Detect which cell encompasses the target text, then output its [X, Y] center coordinate. 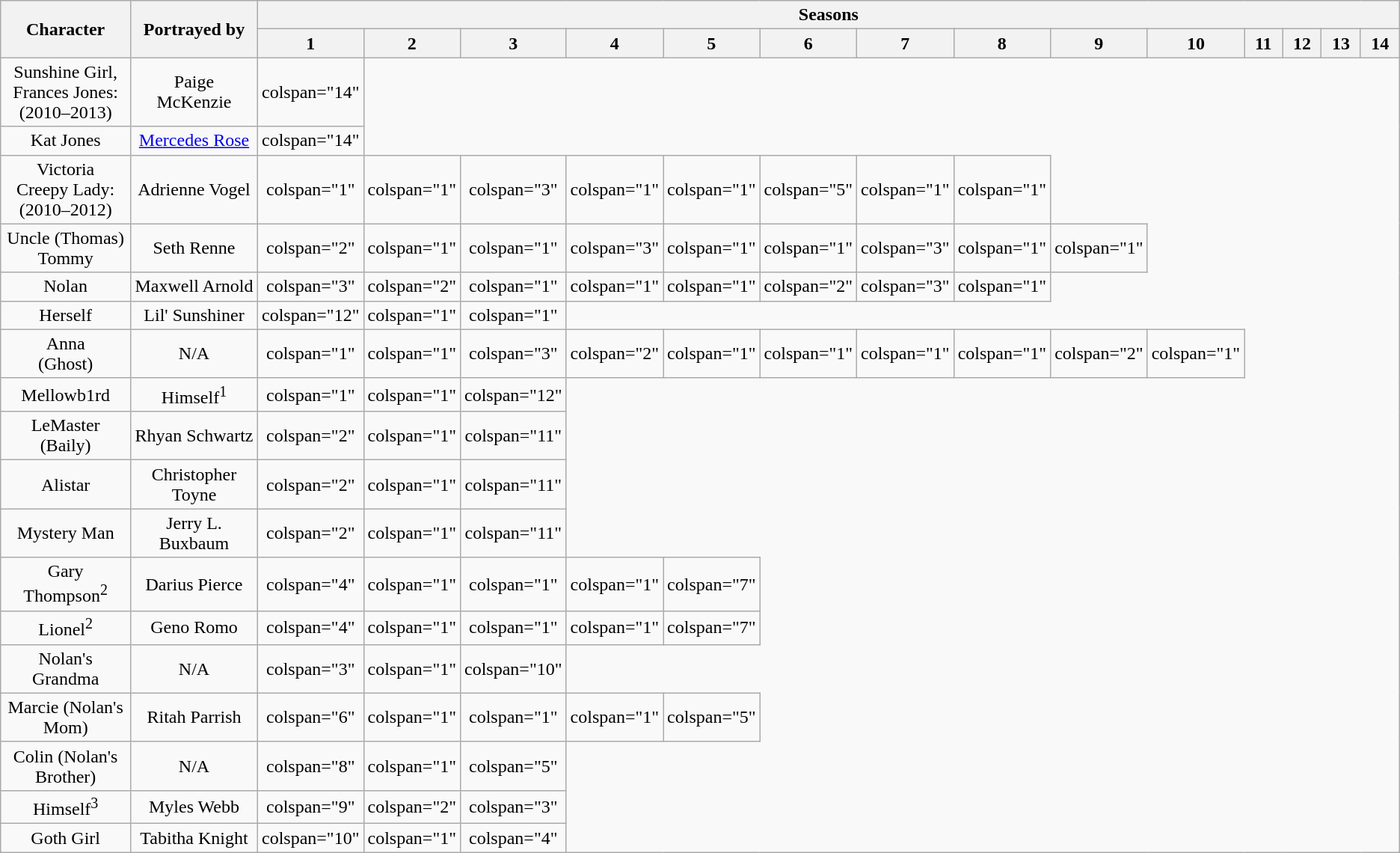
Portrayed by [194, 29]
3 [514, 43]
Mystery Man [66, 533]
Mercedes Rose [194, 141]
8 [1002, 43]
7 [906, 43]
Sunshine Girl, Frances Jones:(2010–2013) [66, 92]
Character [66, 29]
LeMaster (Baily) [66, 435]
Colin (Nolan's Brother) [66, 766]
Myles Webb [194, 807]
4 [615, 43]
Seth Renne [194, 248]
Lionel2 [66, 629]
2 [412, 43]
1 [310, 43]
5 [712, 43]
Rhyan Schwartz [194, 435]
Kat Jones [66, 141]
Darius Pierce [194, 584]
14 [1380, 43]
Himself1 [194, 395]
Tabitha Knight [194, 838]
Adrienne Vogel [194, 189]
6 [808, 43]
Herself [66, 315]
Maxwell Arnold [194, 287]
Goth Girl [66, 838]
Uncle (Thomas) Tommy [66, 248]
Anna (Ghost) [66, 353]
10 [1196, 43]
colspan="8" [310, 766]
Nolan [66, 287]
13 [1341, 43]
colspan="6" [310, 717]
Marcie (Nolan's Mom) [66, 717]
Mellowb1rd [66, 395]
11 [1264, 43]
Alistar [66, 485]
Paige McKenzie [194, 92]
12 [1302, 43]
Seasons [829, 15]
9 [1099, 43]
colspan="9" [310, 807]
Nolan's Grandma [66, 669]
Geno Romo [194, 629]
Victoria Creepy Lady:(2010–2012) [66, 189]
Gary Thompson2 [66, 584]
Jerry L. Buxbaum [194, 533]
Lil' Sunshiner [194, 315]
Himself3 [66, 807]
Ritah Parrish [194, 717]
Christopher Toyne [194, 485]
